Detect which cell encompasses the target text, then output its [X, Y] center coordinate. 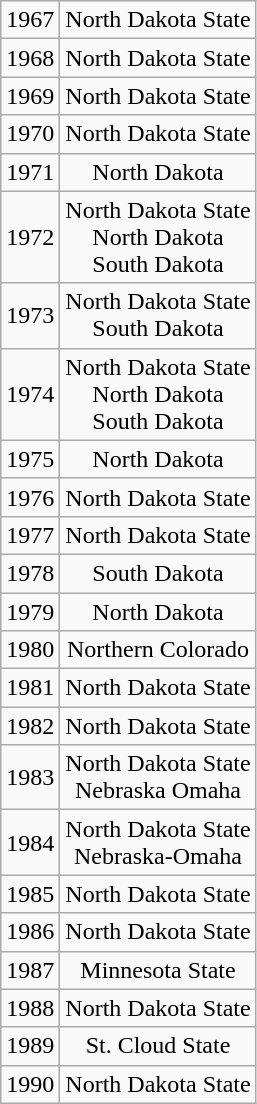
1990 [30, 1084]
1971 [30, 172]
1989 [30, 1046]
North Dakota StateSouth Dakota [158, 316]
1984 [30, 842]
1988 [30, 1008]
1969 [30, 96]
1981 [30, 688]
1976 [30, 497]
North Dakota StateNebraska-Omaha [158, 842]
1974 [30, 394]
1985 [30, 894]
1978 [30, 573]
South Dakota [158, 573]
1980 [30, 650]
1986 [30, 932]
Minnesota State [158, 970]
1982 [30, 726]
1987 [30, 970]
1967 [30, 20]
1979 [30, 611]
1973 [30, 316]
North Dakota StateNebraska Omaha [158, 778]
1970 [30, 134]
1983 [30, 778]
1972 [30, 237]
1977 [30, 535]
1968 [30, 58]
Northern Colorado [158, 650]
1975 [30, 459]
St. Cloud State [158, 1046]
